From the cell containing the given text, extract its center point as (x, y) coordinate. 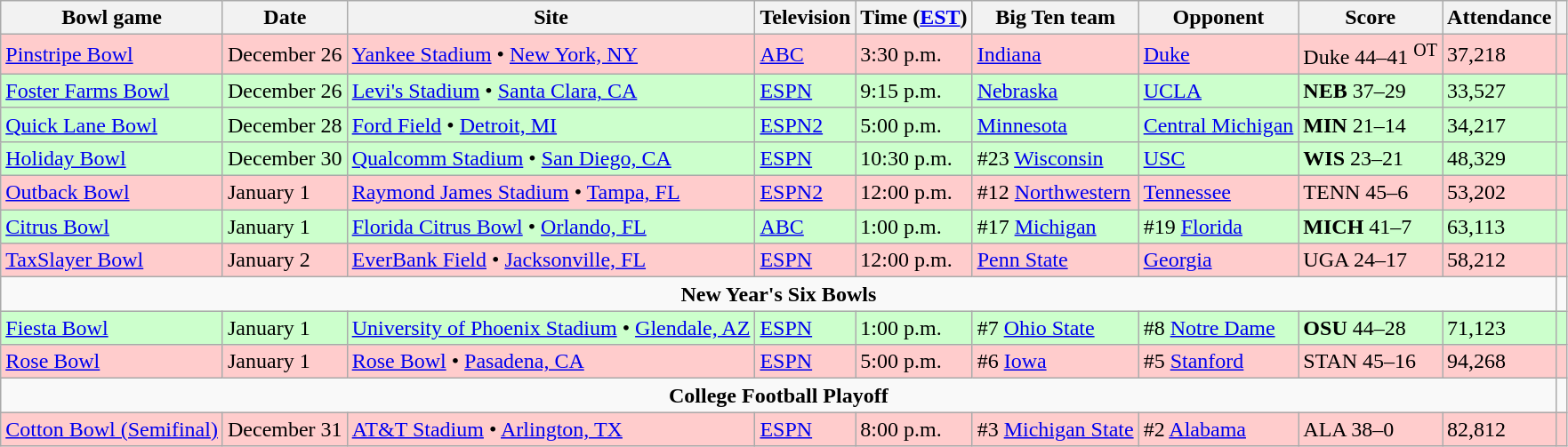
Central Michigan (1218, 124)
MICH 41–7 (1371, 227)
Yankee Stadium • New York, NY (551, 55)
Florida Citrus Bowl • Orlando, FL (551, 227)
Outback Bowl (112, 193)
Holiday Bowl (112, 158)
MIN 21–14 (1371, 124)
53,202 (1500, 193)
#2 Alabama (1218, 429)
Date (285, 18)
OSU 44–28 (1371, 328)
Georgia (1218, 260)
Rose Bowl • Pasadena, CA (551, 362)
ALA 38–0 (1371, 429)
9:15 p.m. (914, 91)
94,268 (1500, 362)
Quick Lane Bowl (112, 124)
TENN 45–6 (1371, 193)
Attendance (1500, 18)
37,218 (1500, 55)
#19 Florida (1218, 227)
Citrus Bowl (112, 227)
Minnesota (1055, 124)
#12 Northwestern (1055, 193)
Raymond James Stadium • Tampa, FL (551, 193)
Opponent (1218, 18)
NEB 37–29 (1371, 91)
College Football Playoff (779, 395)
#7 Ohio State (1055, 328)
Fiesta Bowl (112, 328)
December 30 (285, 158)
January 2 (285, 260)
#5 Stanford (1218, 362)
Levi's Stadium • Santa Clara, CA (551, 91)
63,113 (1500, 227)
33,527 (1500, 91)
WIS 23–21 (1371, 158)
Qualcomm Stadium • San Diego, CA (551, 158)
December 31 (285, 429)
Bowl game (112, 18)
#3 Michigan State (1055, 429)
10:30 p.m. (914, 158)
#8 Notre Dame (1218, 328)
Ford Field • Detroit, MI (551, 124)
Score (1371, 18)
58,212 (1500, 260)
Site (551, 18)
71,123 (1500, 328)
UGA 24–17 (1371, 260)
Big Ten team (1055, 18)
Duke 44–41 OT (1371, 55)
8:00 p.m. (914, 429)
Duke (1218, 55)
USC (1218, 158)
48,329 (1500, 158)
3:30 p.m. (914, 55)
New Year's Six Bowls (779, 294)
University of Phoenix Stadium • Glendale, AZ (551, 328)
34,217 (1500, 124)
#17 Michigan (1055, 227)
EverBank Field • Jacksonville, FL (551, 260)
Penn State (1055, 260)
TaxSlayer Bowl (112, 260)
Nebraska (1055, 91)
82,812 (1500, 429)
#23 Wisconsin (1055, 158)
#6 Iowa (1055, 362)
Television (806, 18)
UCLA (1218, 91)
Foster Farms Bowl (112, 91)
Time (EST) (914, 18)
December 28 (285, 124)
Tennessee (1218, 193)
Indiana (1055, 55)
Rose Bowl (112, 362)
STAN 45–16 (1371, 362)
Cotton Bowl (Semifinal) (112, 429)
Pinstripe Bowl (112, 55)
AT&T Stadium • Arlington, TX (551, 429)
